Determine the (X, Y) coordinate at the center of the cell enclosing the given text.  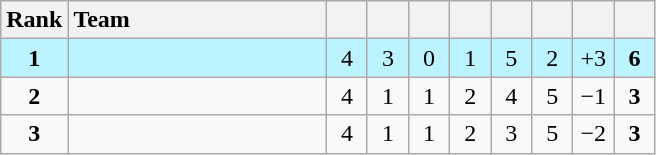
6 (634, 58)
Team (198, 20)
+3 (594, 58)
Rank (34, 20)
−2 (594, 134)
−1 (594, 96)
0 (430, 58)
